Scan for the cell matching the given text and deliver its (x, y) coordinate at center. 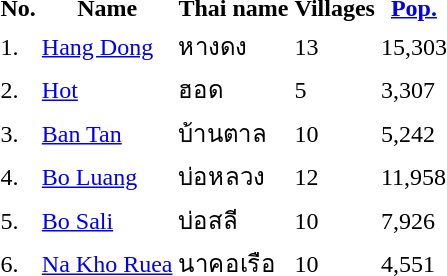
Bo Sali (107, 220)
บ่อสลี (234, 220)
บ้านตาล (234, 133)
Ban Tan (107, 133)
Hot (107, 90)
5 (334, 90)
บ่อหลวง (234, 176)
12 (334, 176)
Hang Dong (107, 46)
13 (334, 46)
Bo Luang (107, 176)
หางดง (234, 46)
ฮอด (234, 90)
